Output the [X, Y] coordinate of the center of the cell containing the given text.  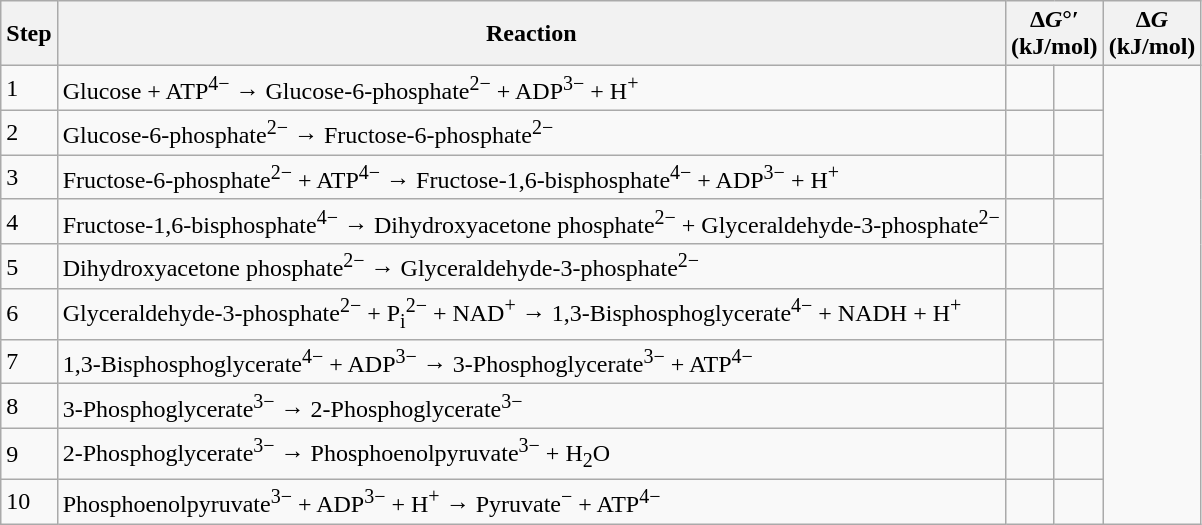
Step [29, 34]
3 [29, 178]
8 [29, 406]
Dihydroxyacetone phosphate2− → Glyceraldehyde-3-phosphate2− [531, 266]
5 [29, 266]
3-Phosphoglycerate3− → 2-Phosphoglycerate3− [531, 406]
4 [29, 222]
ΔG (kJ/mol) [1152, 34]
10 [29, 502]
2 [29, 132]
9 [29, 454]
Fructose-1,6-bisphosphate4− → Dihydroxyacetone phosphate2− + Glyceraldehyde-3-phosphate2− [531, 222]
Glyceraldehyde-3-phosphate2− + Pi2− + NAD+ → 1,3-Bisphosphoglycerate4− + NADH + H+ [531, 314]
6 [29, 314]
1,3-Bisphosphoglycerate4− + ADP3− → 3-Phosphoglycerate3− + ATP4− [531, 362]
Fructose-6-phosphate2− + ATP4− → Fructose-1,6-bisphosphate4− + ADP3− + H+ [531, 178]
ΔG°′ (kJ/mol) [1054, 34]
1 [29, 88]
7 [29, 362]
Glucose + ATP4− → Glucose-6-phosphate2− + ADP3− + H+ [531, 88]
2-Phosphoglycerate3− → Phosphoenolpyruvate3− + H2O [531, 454]
Phosphoenolpyruvate3− + ADP3− + H+ → Pyruvate− + ATP4− [531, 502]
Glucose-6-phosphate2− → Fructose-6-phosphate2− [531, 132]
Reaction [531, 34]
